Identify which cell holds the provided text, then report its (x, y) central coordinate. 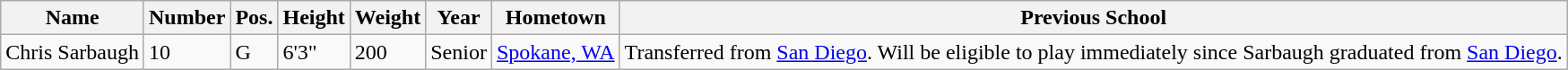
G (255, 52)
Hometown (556, 18)
Height (314, 18)
Weight (387, 18)
Previous School (1094, 18)
Pos. (255, 18)
10 (186, 52)
Name (73, 18)
Chris Sarbaugh (73, 52)
Year (459, 18)
Transferred from San Diego. Will be eligible to play immediately since Sarbaugh graduated from San Diego. (1094, 52)
Spokane, WA (556, 52)
Number (186, 18)
200 (387, 52)
6'3" (314, 52)
Senior (459, 52)
